Determine the (x, y) coordinate at the center of the cell enclosing the given text.  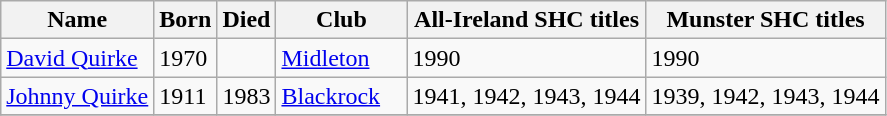
1939, 1942, 1943, 1944 (766, 96)
Johnny Quirke (78, 96)
All-Ireland SHC titles (526, 20)
Blackrock (342, 96)
Born (186, 20)
Munster SHC titles (766, 20)
Club (342, 20)
1983 (246, 96)
Name (78, 20)
1941, 1942, 1943, 1944 (526, 96)
Midleton (342, 58)
David Quirke (78, 58)
1970 (186, 58)
Died (246, 20)
1911 (186, 96)
